Return the [X, Y] coordinate for the center point of the cell that contains the specified text.  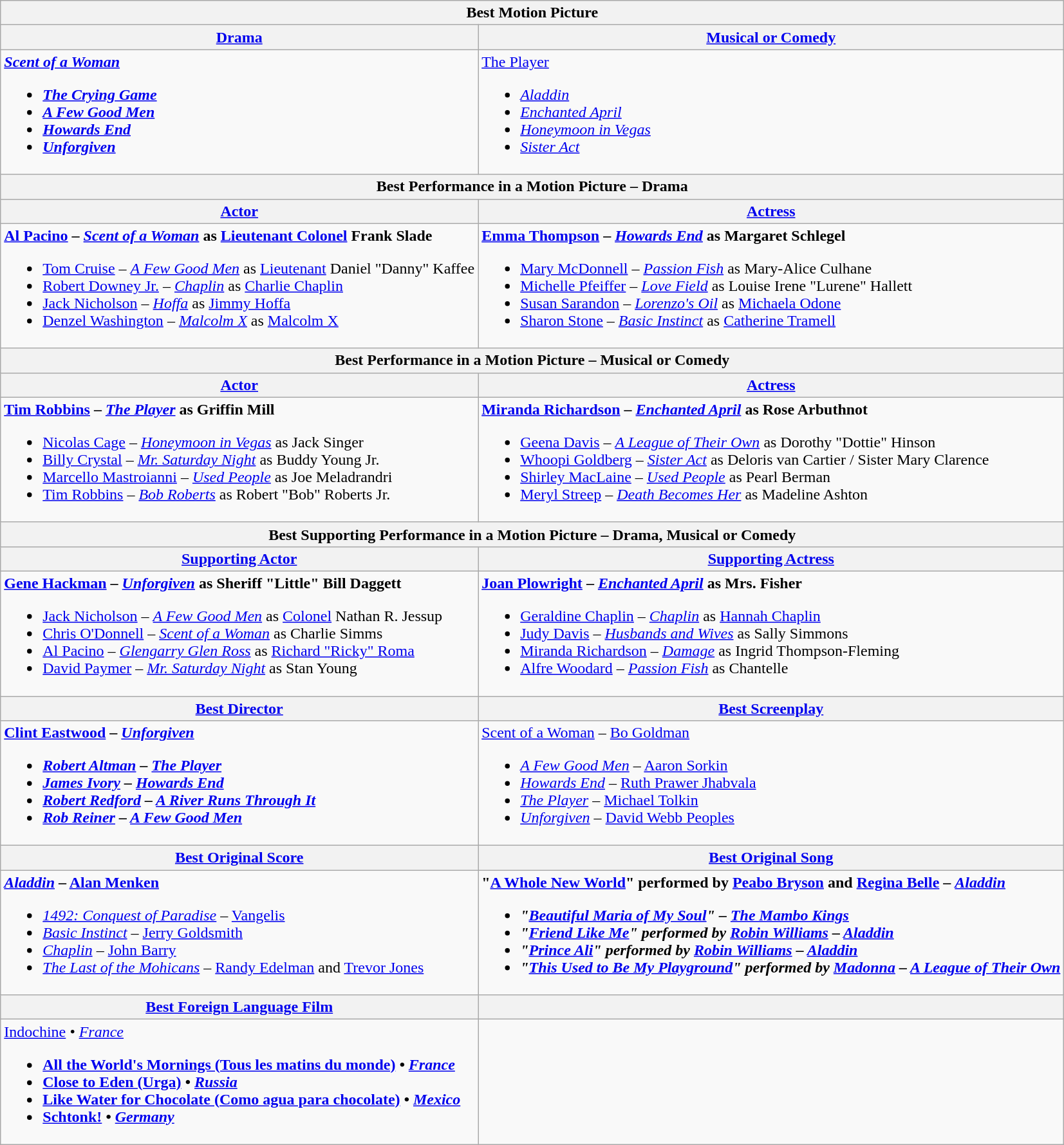
Drama [239, 37]
Musical or Comedy [771, 37]
Best Director [239, 709]
The PlayerAladdinEnchanted AprilHoneymoon in VegasSister Act [771, 112]
Best Motion Picture [532, 13]
Best Performance in a Motion Picture – Drama [532, 187]
Best Screenplay [771, 709]
Best Supporting Performance in a Motion Picture – Drama, Musical or Comedy [532, 534]
Clint Eastwood – UnforgivenRobert Altman – The PlayerJames Ivory – Howards EndRobert Redford – A River Runs Through ItRob Reiner – A Few Good Men [239, 783]
Scent of a WomanThe Crying GameA Few Good MenHowards EndUnforgiven [239, 112]
Best Foreign Language Film [239, 1007]
Supporting Actress [771, 559]
Best Original Score [239, 858]
Best Performance in a Motion Picture – Musical or Comedy [532, 360]
Supporting Actor [239, 559]
Best Original Song [771, 858]
